Extract the [X, Y] coordinate from the center of the cell holding the provided text.  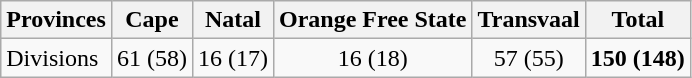
Transvaal [528, 20]
16 (18) [372, 58]
Cape [152, 20]
Provinces [56, 20]
61 (58) [152, 58]
57 (55) [528, 58]
Orange Free State [372, 20]
150 (148) [638, 58]
16 (17) [232, 58]
Divisions [56, 58]
Total [638, 20]
Natal [232, 20]
